From the cell containing the given text, extract its center point as (X, Y) coordinate. 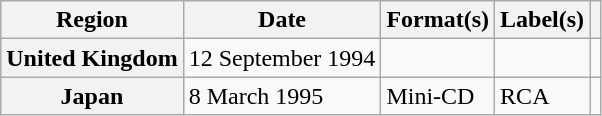
Mini-CD (438, 96)
8 March 1995 (282, 96)
12 September 1994 (282, 58)
RCA (542, 96)
Region (92, 20)
Date (282, 20)
United Kingdom (92, 58)
Format(s) (438, 20)
Japan (92, 96)
Label(s) (542, 20)
